Identify which cell holds the provided text, then report its (x, y) central coordinate. 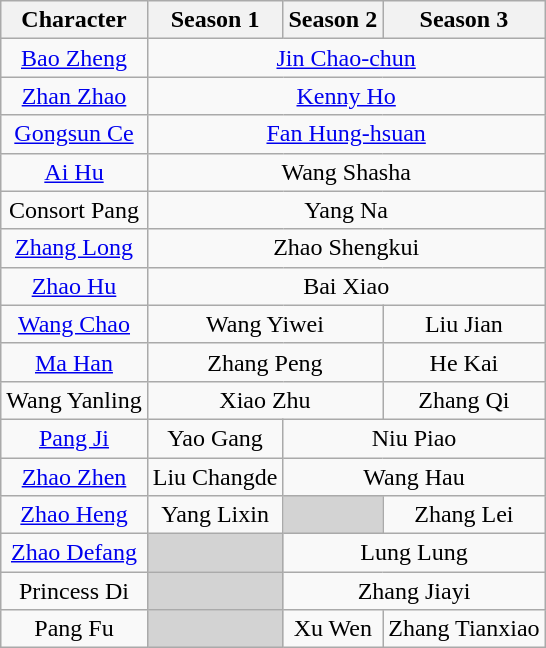
Season 3 (464, 20)
Zhang Qi (464, 400)
Wang Hau (414, 477)
Wang Yanling (74, 400)
Bao Zheng (74, 58)
Yao Gang (215, 438)
Ai Hu (74, 172)
Season 1 (215, 20)
Fan Hung-hsuan (346, 134)
Liu Jian (464, 324)
Zhao Hu (74, 286)
Zhang Tianxiao (464, 629)
Liu Changde (215, 477)
Bai Xiao (346, 286)
He Kai (464, 362)
Yang Na (346, 210)
Yang Lixin (215, 515)
Consort Pang (74, 210)
Gongsun Ce (74, 134)
Jin Chao-chun (346, 58)
Pang Ji (74, 438)
Season 2 (333, 20)
Zhan Zhao (74, 96)
Pang Fu (74, 629)
Zhao Shengkui (346, 248)
Zhang Long (74, 248)
Wang Shasha (346, 172)
Princess Di (74, 591)
Zhao Heng (74, 515)
Zhang Lei (464, 515)
Niu Piao (414, 438)
Xu Wen (333, 629)
Lung Lung (414, 553)
Kenny Ho (346, 96)
Zhang Peng (264, 362)
Xiao Zhu (264, 400)
Zhao Zhen (74, 477)
Zhang Jiayi (414, 591)
Ma Han (74, 362)
Character (74, 20)
Zhao Defang (74, 553)
Wang Chao (74, 324)
Wang Yiwei (264, 324)
